Detect which cell encompasses the target text, then output its [X, Y] center coordinate. 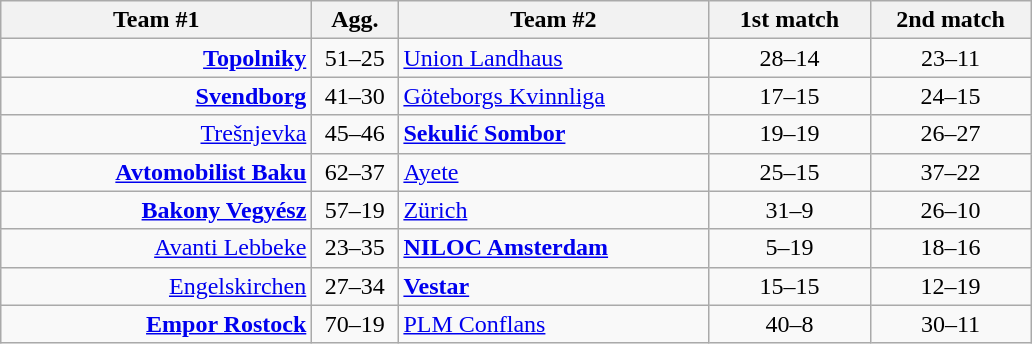
Avanti Lebbeke [156, 248]
19–19 [790, 134]
Vestar [554, 286]
1st match [790, 20]
Trešnjevka [156, 134]
Avtomobilist Baku [156, 172]
Zürich [554, 210]
18–16 [950, 248]
27–34 [355, 286]
25–15 [790, 172]
51–25 [355, 58]
12–19 [950, 286]
5–19 [790, 248]
Svendborg [156, 96]
26–27 [950, 134]
24–15 [950, 96]
41–30 [355, 96]
Göteborgs Kvinnliga [554, 96]
Ayete [554, 172]
28–14 [790, 58]
Bakony Vegyész [156, 210]
37–22 [950, 172]
Agg. [355, 20]
2nd match [950, 20]
NILOC Amsterdam [554, 248]
23–35 [355, 248]
31–9 [790, 210]
15–15 [790, 286]
PLM Conflans [554, 324]
Team #2 [554, 20]
57–19 [355, 210]
40–8 [790, 324]
26–10 [950, 210]
Empor Rostock [156, 324]
Engelskirchen [156, 286]
Union Landhaus [554, 58]
17–15 [790, 96]
45–46 [355, 134]
Topolniky [156, 58]
62–37 [355, 172]
23–11 [950, 58]
30–11 [950, 324]
70–19 [355, 324]
Team #1 [156, 20]
Sekulić Sombor [554, 134]
